Find where the given text appears and provide that cell's center as (X, Y) coordinate. 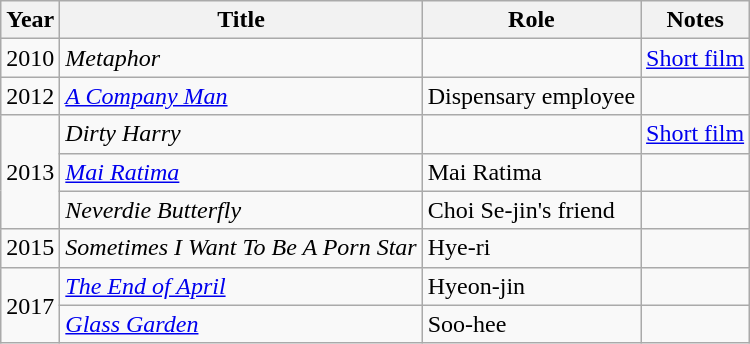
2010 (30, 58)
Hyeon-jin (531, 286)
Dirty Harry (241, 134)
2012 (30, 96)
Soo-hee (531, 324)
Glass Garden (241, 324)
Title (241, 20)
Role (531, 20)
Sometimes I Want To Be A Porn Star (241, 248)
A Company Man (241, 96)
The End of April (241, 286)
Year (30, 20)
Hye-ri (531, 248)
2017 (30, 305)
2013 (30, 172)
Metaphor (241, 58)
Notes (696, 20)
2015 (30, 248)
Dispensary employee (531, 96)
Neverdie Butterfly (241, 210)
Choi Se-jin's friend (531, 210)
